For the text-containing cell, return its midpoint in [x, y] coordinate format. 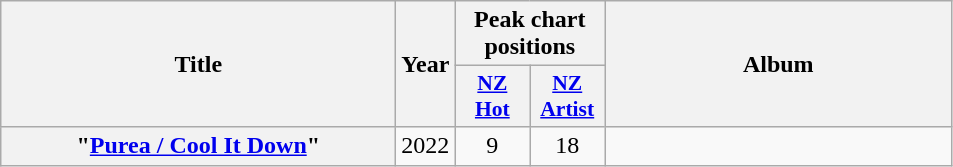
NZArtist [568, 96]
NZHot [492, 96]
9 [492, 146]
Year [426, 64]
2022 [426, 146]
Peak chart positions [530, 34]
Album [778, 64]
Title [198, 64]
"Purea / Cool It Down" [198, 146]
18 [568, 146]
